Locate the cell with the specified text and output its (X, Y) center coordinate. 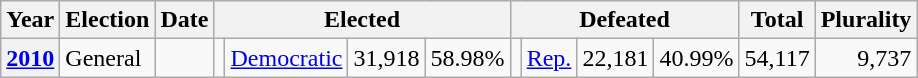
58.98% (468, 58)
22,181 (616, 58)
9,737 (866, 58)
Year (30, 20)
31,918 (386, 58)
Democratic (286, 58)
Elected (362, 20)
General (108, 58)
Rep. (549, 58)
Date (184, 20)
Defeated (624, 20)
Total (777, 20)
Election (108, 20)
Plurality (866, 20)
40.99% (696, 58)
2010 (30, 58)
54,117 (777, 58)
